For the text-containing cell, return its midpoint in [x, y] coordinate format. 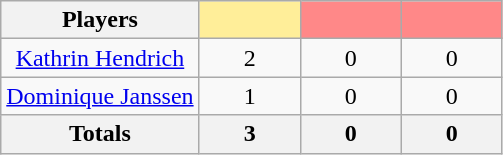
Players [100, 20]
3 [250, 134]
Dominique Janssen [100, 96]
2 [250, 58]
Kathrin Hendrich [100, 58]
Totals [100, 134]
1 [250, 96]
